Search for the cell housing the specified text and yield its [x, y] center coordinate. 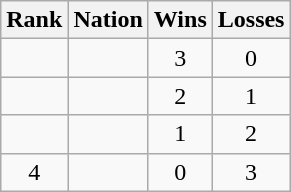
Wins [180, 20]
Losses [251, 20]
Nation [108, 20]
Rank [34, 20]
4 [34, 172]
